Scan for the cell matching the given text and deliver its [x, y] coordinate at center. 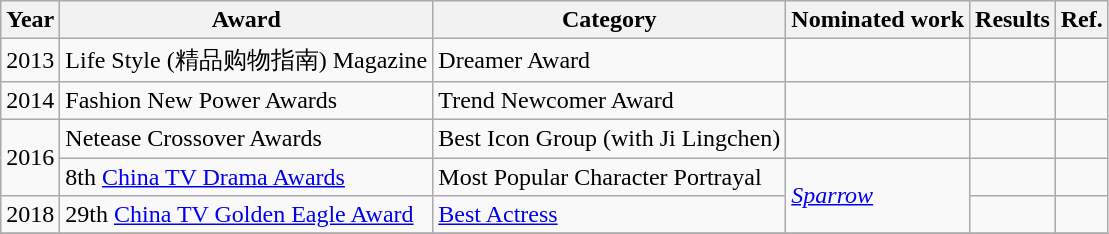
2013 [30, 60]
Best Actress [610, 215]
Ref. [1082, 20]
29th China TV Golden Eagle Award [246, 215]
Dreamer Award [610, 60]
8th China TV Drama Awards [246, 177]
Nominated work [878, 20]
2014 [30, 100]
Best Icon Group (with Ji Lingchen) [610, 138]
Life Style (精品购物指南) Magazine [246, 60]
Sparrow [878, 196]
Netease Crossover Awards [246, 138]
Results [1013, 20]
Year [30, 20]
2018 [30, 215]
Award [246, 20]
Most Popular Character Portrayal [610, 177]
Fashion New Power Awards [246, 100]
Trend Newcomer Award [610, 100]
Category [610, 20]
2016 [30, 157]
